Pinpoint the cell where the given text exists, returning its (X, Y) midpoint coordinate. 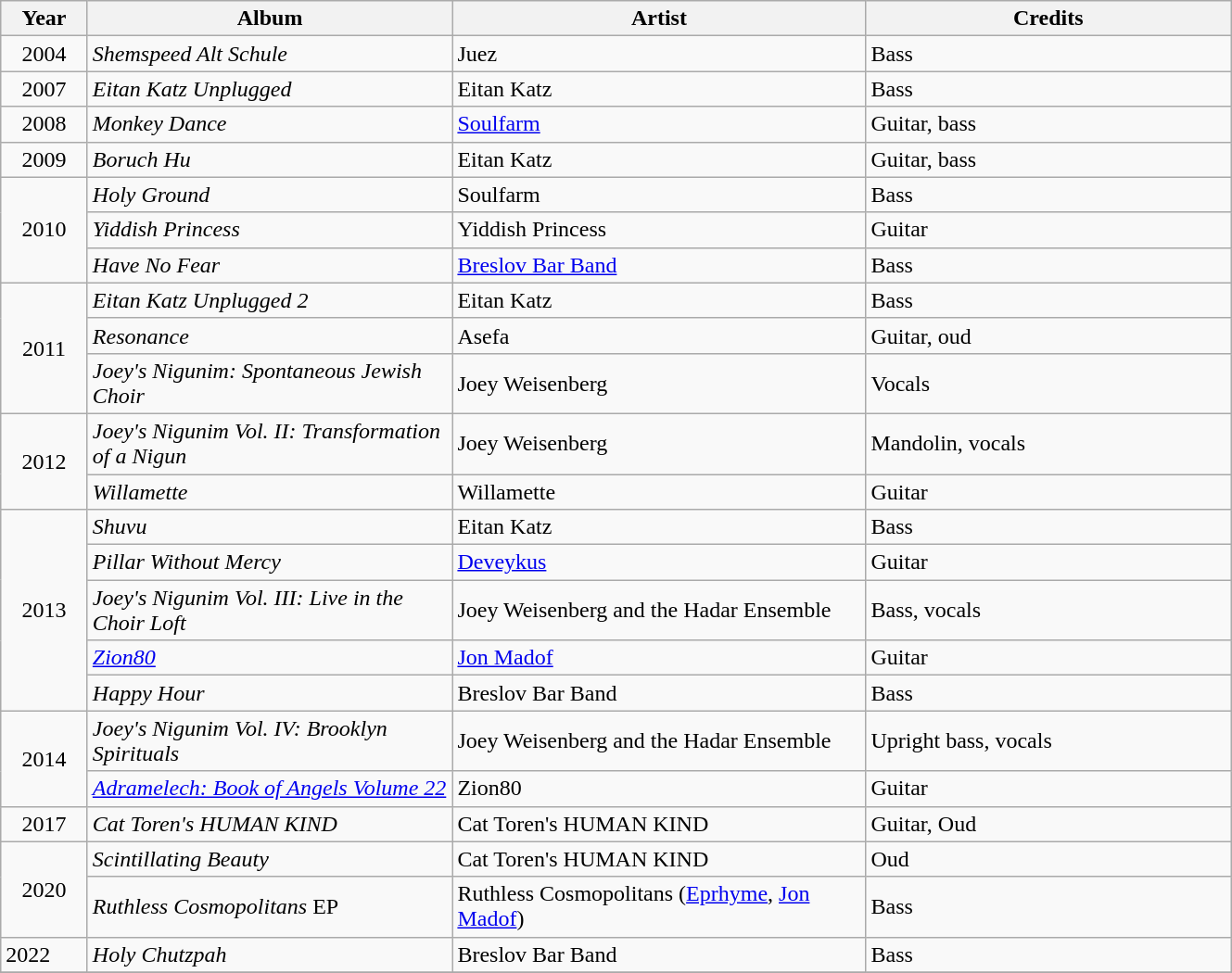
Credits (1048, 19)
Holy Chutzpah (270, 954)
Scintillating Beauty (270, 859)
Holy Ground (270, 195)
Artist (659, 19)
Year (44, 19)
Oud (1048, 859)
Deveykus (659, 562)
2008 (44, 124)
Vocals (1048, 384)
2020 (44, 890)
Guitar, Oud (1048, 824)
Upright bass, vocals (1048, 741)
Adramelech: Book of Angels Volume 22 (270, 789)
2011 (44, 348)
2007 (44, 89)
Resonance (270, 335)
Joey's Nigunim Vol. III: Live in the Choir Loft (270, 610)
Ruthless Cosmopolitans EP (270, 906)
Eitan Katz Unplugged 2 (270, 300)
2022 (44, 954)
Shemspeed Alt Schule (270, 54)
Joey's Nigunim: Spontaneous Jewish Choir (270, 384)
Joey's Nigunim Vol. IV: Brooklyn Spirituals (270, 741)
Monkey Dance (270, 124)
Album (270, 19)
Shuvu (270, 527)
Pillar Without Mercy (270, 562)
2009 (44, 159)
Ruthless Cosmopolitans (Eprhyme, Jon Madof) (659, 906)
2012 (44, 461)
Jon Madof (659, 658)
Mandolin, vocals (1048, 443)
2013 (44, 610)
2017 (44, 824)
Joey's Nigunim Vol. II: Transformation of a Nigun (270, 443)
2004 (44, 54)
Happy Hour (270, 693)
Juez (659, 54)
Asefa (659, 335)
Eitan Katz Unplugged (270, 89)
2010 (44, 230)
2014 (44, 758)
Bass, vocals (1048, 610)
Guitar, oud (1048, 335)
Boruch Hu (270, 159)
Have No Fear (270, 265)
